Return the (x, y) coordinate for the center point of the cell that contains the specified text.  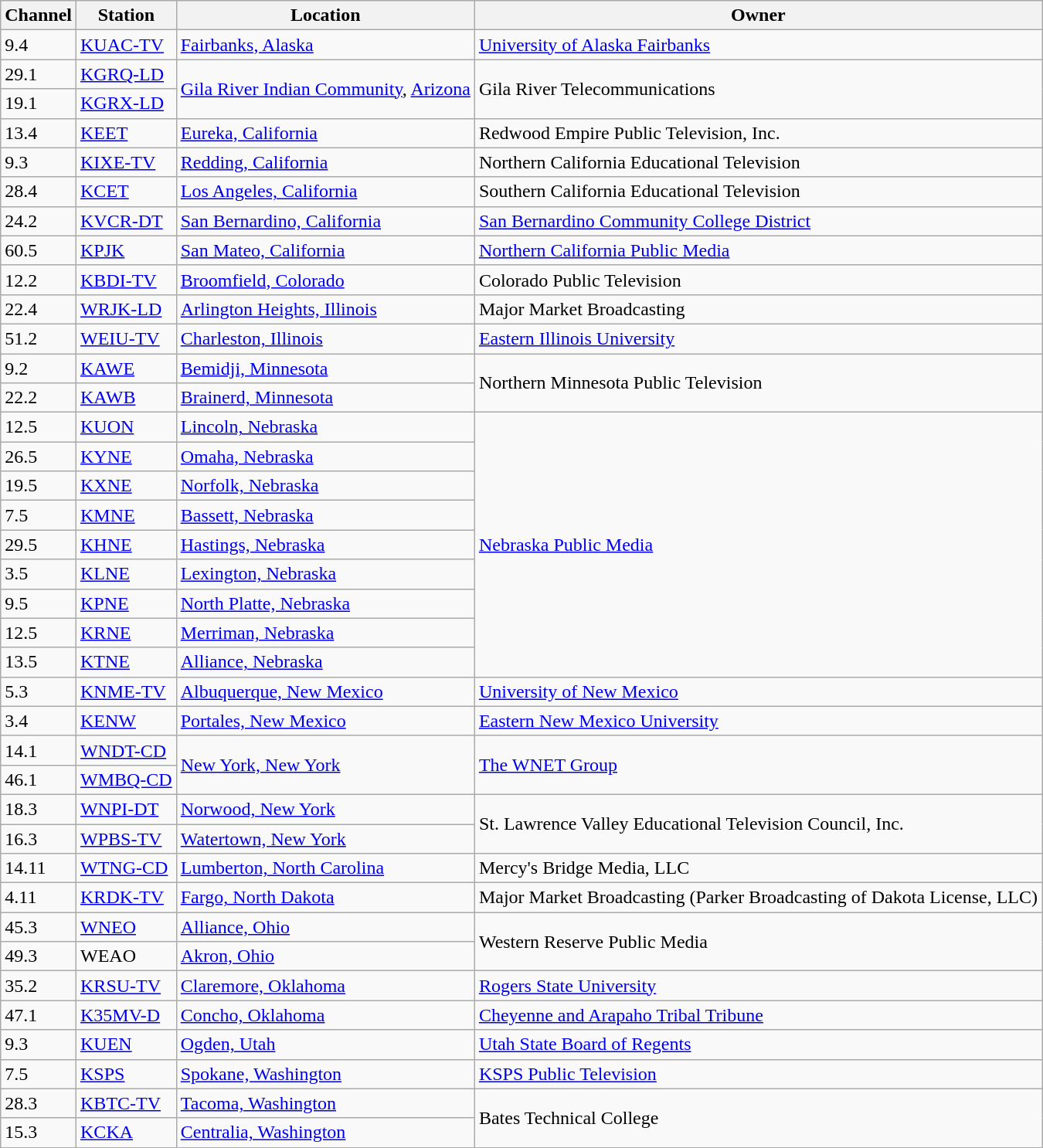
WPBS-TV (127, 838)
KUON (127, 427)
4.11 (39, 898)
Gila River Indian Community, Arizona (325, 89)
WEAO (127, 956)
Claremore, Oklahoma (325, 986)
Mercy's Bridge Media, LLC (758, 868)
University of New Mexico (758, 691)
9.5 (39, 603)
Albuquerque, New Mexico (325, 691)
KEET (127, 133)
Major Market Broadcasting (Parker Broadcasting of Dakota License, LLC) (758, 898)
15.3 (39, 1133)
Hastings, Nebraska (325, 545)
KAWE (127, 369)
KSPS (127, 1074)
28.4 (39, 192)
KMNE (127, 515)
KNME-TV (127, 691)
KIXE-TV (127, 162)
13.5 (39, 662)
Fairbanks, Alaska (325, 45)
Concho, Oklahoma (325, 1015)
K35MV-D (127, 1015)
Spokane, Washington (325, 1074)
9.2 (39, 369)
Alliance, Ohio (325, 927)
KLNE (127, 574)
35.2 (39, 986)
Fargo, North Dakota (325, 898)
WEIU-TV (127, 338)
KYNE (127, 457)
WNDT-CD (127, 750)
Omaha, Nebraska (325, 457)
St. Lawrence Valley Educational Television Council, Inc. (758, 824)
Eastern Illinois University (758, 338)
Station (127, 15)
18.3 (39, 809)
12.2 (39, 280)
Bassett, Nebraska (325, 515)
Southern California Educational Television (758, 192)
KCET (127, 192)
Lumberton, North Carolina (325, 868)
Centralia, Washington (325, 1133)
Redwood Empire Public Television, Inc. (758, 133)
Ogden, Utah (325, 1044)
KENW (127, 721)
22.2 (39, 398)
Tacoma, Washington (325, 1103)
60.5 (39, 250)
KPJK (127, 250)
Northern California Public Media (758, 250)
KRDK-TV (127, 898)
Eureka, California (325, 133)
KUAC-TV (127, 45)
9.4 (39, 45)
KBTC-TV (127, 1103)
KRSU-TV (127, 986)
Bemidji, Minnesota (325, 369)
Colorado Public Television (758, 280)
University of Alaska Fairbanks (758, 45)
Los Angeles, California (325, 192)
KCKA (127, 1133)
5.3 (39, 691)
49.3 (39, 956)
Gila River Telecommunications (758, 89)
Portales, New Mexico (325, 721)
Location (325, 15)
Cheyenne and Arapaho Tribal Tribune (758, 1015)
Merriman, Nebraska (325, 633)
3.5 (39, 574)
14.11 (39, 868)
KTNE (127, 662)
WNPI-DT (127, 809)
Bates Technical College (758, 1118)
KVCR-DT (127, 221)
San Bernardino, California (325, 221)
Nebraska Public Media (758, 545)
19.5 (39, 486)
KRNE (127, 633)
KGRX-LD (127, 104)
Eastern New Mexico University (758, 721)
Utah State Board of Regents (758, 1044)
Lincoln, Nebraska (325, 427)
Lexington, Nebraska (325, 574)
Charleston, Illinois (325, 338)
KPNE (127, 603)
Norwood, New York (325, 809)
46.1 (39, 779)
KHNE (127, 545)
KAWB (127, 398)
KUEN (127, 1044)
19.1 (39, 104)
KSPS Public Television (758, 1074)
New York, New York (325, 765)
Brainerd, Minnesota (325, 398)
Akron, Ohio (325, 956)
The WNET Group (758, 765)
Rogers State University (758, 986)
47.1 (39, 1015)
Major Market Broadcasting (758, 309)
San Bernardino Community College District (758, 221)
North Platte, Nebraska (325, 603)
KBDI-TV (127, 280)
Northern Minnesota Public Television (758, 383)
Broomfield, Colorado (325, 280)
16.3 (39, 838)
Northern California Educational Television (758, 162)
Redding, California (325, 162)
Arlington Heights, Illinois (325, 309)
KXNE (127, 486)
Owner (758, 15)
Norfolk, Nebraska (325, 486)
26.5 (39, 457)
29.5 (39, 545)
45.3 (39, 927)
24.2 (39, 221)
Western Reserve Public Media (758, 942)
3.4 (39, 721)
San Mateo, California (325, 250)
13.4 (39, 133)
51.2 (39, 338)
Channel (39, 15)
Watertown, New York (325, 838)
14.1 (39, 750)
WNEO (127, 927)
Alliance, Nebraska (325, 662)
WRJK-LD (127, 309)
WTNG-CD (127, 868)
22.4 (39, 309)
KGRQ-LD (127, 74)
WMBQ-CD (127, 779)
28.3 (39, 1103)
29.1 (39, 74)
